Search for the cell housing the specified text and yield its [x, y] center coordinate. 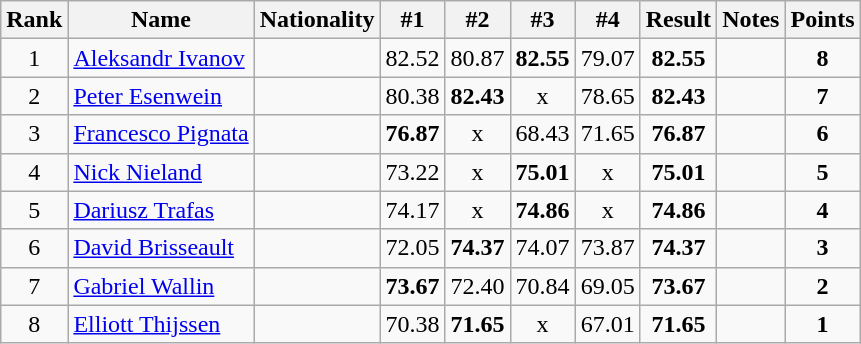
70.38 [412, 324]
Points [822, 20]
74.07 [542, 248]
74.17 [412, 210]
Rank [34, 20]
80.38 [412, 96]
69.05 [608, 286]
Notes [751, 20]
Francesco Pignata [161, 134]
73.87 [608, 248]
#2 [478, 20]
73.22 [412, 172]
70.84 [542, 286]
72.05 [412, 248]
#4 [608, 20]
78.65 [608, 96]
Gabriel Wallin [161, 286]
Elliott Thijssen [161, 324]
79.07 [608, 58]
Aleksandr Ivanov [161, 58]
#3 [542, 20]
Nick Nieland [161, 172]
Peter Esenwein [161, 96]
Nationality [317, 20]
Result [678, 20]
Dariusz Trafas [161, 210]
Name [161, 20]
David Brisseault [161, 248]
82.52 [412, 58]
80.87 [478, 58]
68.43 [542, 134]
72.40 [478, 286]
67.01 [608, 324]
#1 [412, 20]
